Pinpoint the cell where the given text exists, returning its (X, Y) midpoint coordinate. 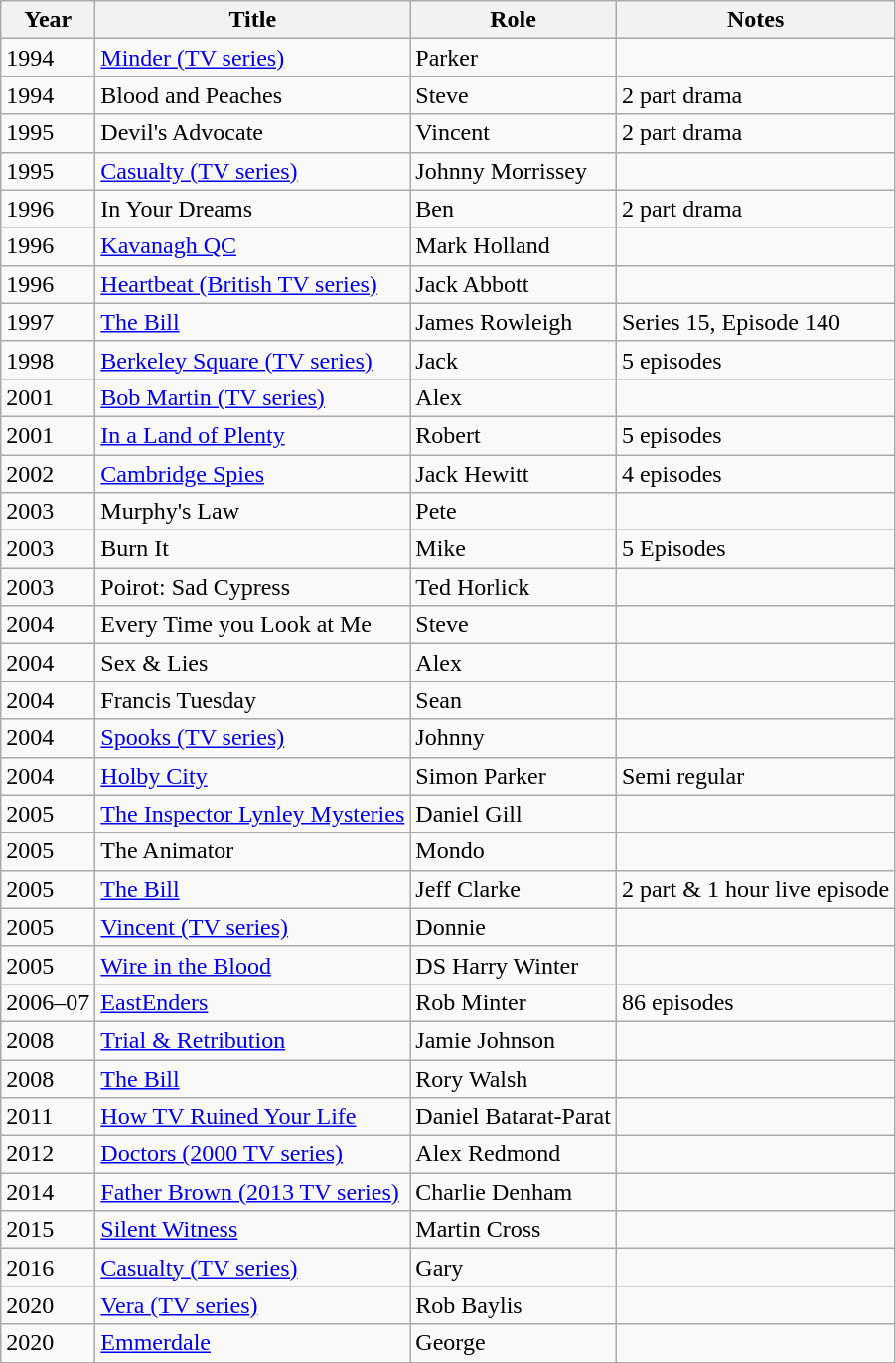
Blood and Peaches (252, 95)
Poirot: Sad Cypress (252, 587)
Silent Witness (252, 1230)
Kavanagh QC (252, 246)
Gary (514, 1268)
Sex & Lies (252, 663)
The Inspector Lynley Mysteries (252, 814)
Wire in the Blood (252, 965)
2011 (48, 1117)
Holby City (252, 776)
2014 (48, 1192)
The Animator (252, 851)
Series 15, Episode 140 (755, 322)
Devil's Advocate (252, 133)
Vincent (514, 133)
Role (514, 20)
George (514, 1343)
Donnie (514, 927)
Mark Holland (514, 246)
1997 (48, 322)
Mondo (514, 851)
4 episodes (755, 474)
Minder (TV series) (252, 58)
Cambridge Spies (252, 474)
Year (48, 20)
2 part & 1 hour live episode (755, 889)
Sean (514, 700)
Johnny Morrissey (514, 171)
Simon Parker (514, 776)
2015 (48, 1230)
Heartbeat (British TV series) (252, 284)
Semi regular (755, 776)
2006–07 (48, 1002)
Father Brown (2013 TV series) (252, 1192)
Daniel Gill (514, 814)
Burn It (252, 549)
Pete (514, 512)
86 episodes (755, 1002)
Rob Minter (514, 1002)
2012 (48, 1154)
Spooks (TV series) (252, 738)
Notes (755, 20)
Vincent (TV series) (252, 927)
Francis Tuesday (252, 700)
Martin Cross (514, 1230)
Every Time you Look at Me (252, 625)
James Rowleigh (514, 322)
Ben (514, 209)
In a Land of Plenty (252, 435)
Ted Horlick (514, 587)
Rob Baylis (514, 1305)
Doctors (2000 TV series) (252, 1154)
In Your Dreams (252, 209)
Jamie Johnson (514, 1040)
Rory Walsh (514, 1078)
Bob Martin (TV series) (252, 397)
DS Harry Winter (514, 965)
Trial & Retribution (252, 1040)
2016 (48, 1268)
EastEnders (252, 1002)
Title (252, 20)
Johnny (514, 738)
How TV Ruined Your Life (252, 1117)
Alex Redmond (514, 1154)
Parker (514, 58)
Vera (TV series) (252, 1305)
Emmerdale (252, 1343)
1998 (48, 360)
Jeff Clarke (514, 889)
Murphy's Law (252, 512)
Jack Hewitt (514, 474)
Robert (514, 435)
5 Episodes (755, 549)
Jack Abbott (514, 284)
Jack (514, 360)
Daniel Batarat-Parat (514, 1117)
2002 (48, 474)
Charlie Denham (514, 1192)
Berkeley Square (TV series) (252, 360)
Mike (514, 549)
